Provide the (x, y) coordinate of the cell's center where the given text is located.  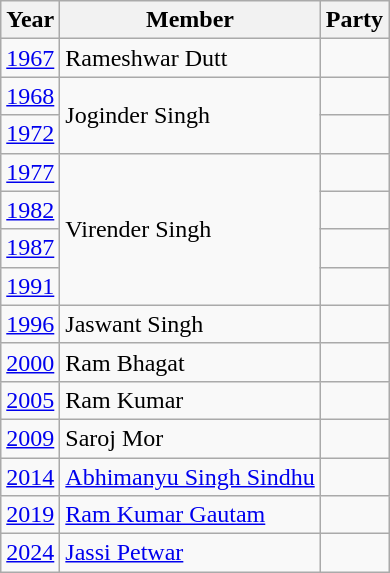
2024 (30, 553)
1967 (30, 58)
2009 (30, 438)
Ram Kumar Gautam (190, 515)
Jaswant Singh (190, 324)
1972 (30, 134)
1991 (30, 286)
2019 (30, 515)
Saroj Mor (190, 438)
Year (30, 20)
1977 (30, 172)
Joginder Singh (190, 115)
Party (354, 20)
Member (190, 20)
Ram Kumar (190, 400)
1996 (30, 324)
Ram Bhagat (190, 362)
2014 (30, 477)
1968 (30, 96)
Virender Singh (190, 229)
2005 (30, 400)
1982 (30, 210)
1987 (30, 248)
Rameshwar Dutt (190, 58)
Abhimanyu Singh Sindhu (190, 477)
2000 (30, 362)
Jassi Petwar (190, 553)
